Identify which cell holds the provided text, then report its (x, y) central coordinate. 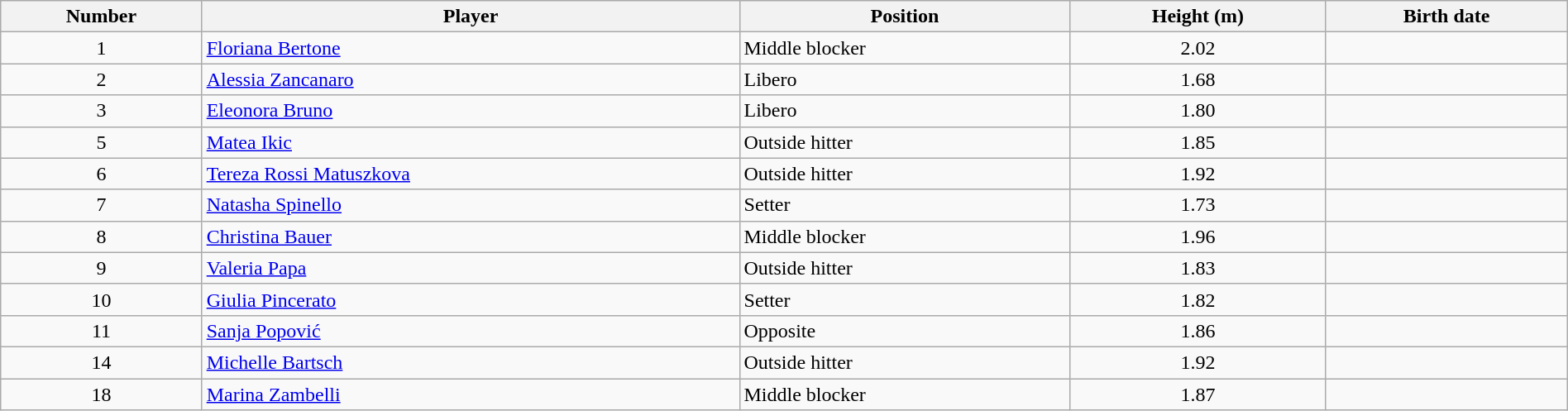
11 (101, 331)
Giulia Pincerato (471, 299)
Height (m) (1198, 17)
1 (101, 48)
Position (905, 17)
Opposite (905, 331)
Birth date (1446, 17)
1.68 (1198, 79)
9 (101, 268)
Natasha Spinello (471, 205)
18 (101, 394)
Eleonora Bruno (471, 111)
Marina Zambelli (471, 394)
7 (101, 205)
Sanja Popović (471, 331)
Player (471, 17)
Number (101, 17)
1.85 (1198, 142)
Matea Ikic (471, 142)
Valeria Papa (471, 268)
1.82 (1198, 299)
3 (101, 111)
10 (101, 299)
Michelle Bartsch (471, 362)
2.02 (1198, 48)
5 (101, 142)
1.80 (1198, 111)
Floriana Bertone (471, 48)
1.86 (1198, 331)
6 (101, 174)
Alessia Zancanaro (471, 79)
1.87 (1198, 394)
2 (101, 79)
1.73 (1198, 205)
8 (101, 237)
14 (101, 362)
1.83 (1198, 268)
Tereza Rossi Matuszkova (471, 174)
Christina Bauer (471, 237)
1.96 (1198, 237)
